Find where the given text appears and provide that cell's center as (X, Y) coordinate. 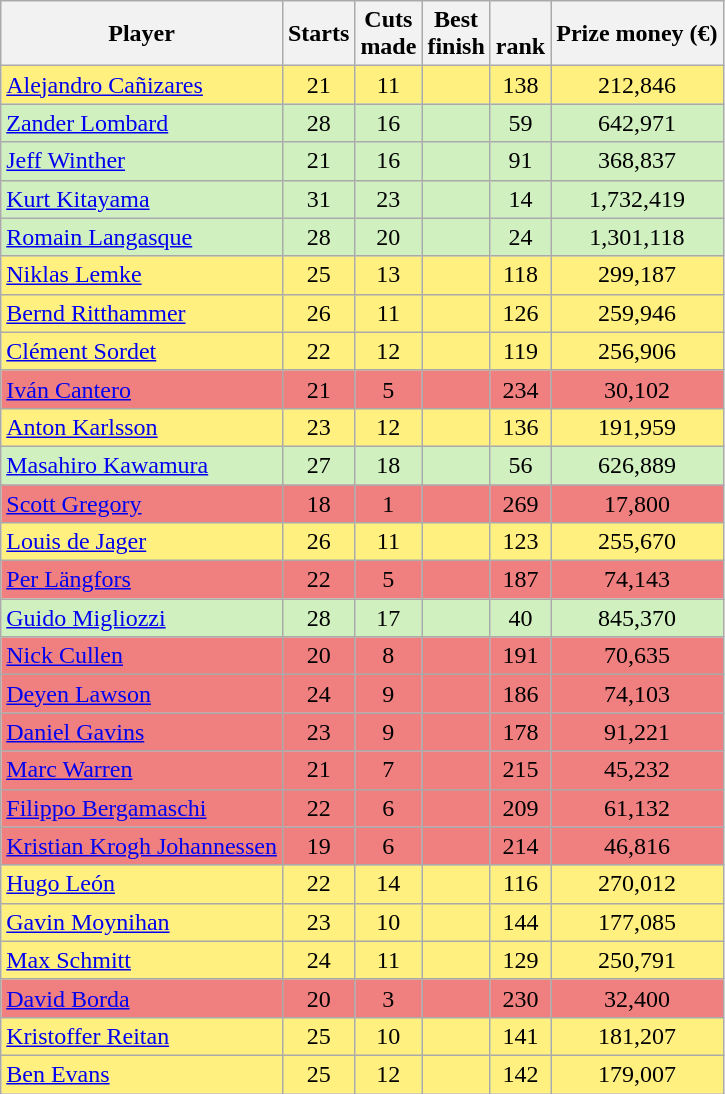
Iván Cantero (142, 389)
Kurt Kitayama (142, 199)
Scott Gregory (142, 503)
234 (520, 389)
Bernd Ritthammer (142, 313)
214 (520, 846)
123 (520, 542)
17 (388, 618)
32,400 (637, 998)
3 (388, 998)
Starts (318, 34)
Hugo León (142, 884)
74,143 (637, 580)
30,102 (637, 389)
19 (318, 846)
368,837 (637, 161)
31 (318, 199)
13 (388, 275)
Prize money (€) (637, 34)
David Borda (142, 998)
Filippo Bergamaschi (142, 808)
186 (520, 694)
259,946 (637, 313)
215 (520, 770)
118 (520, 275)
142 (520, 1074)
845,370 (637, 618)
181,207 (637, 1036)
70,635 (637, 656)
255,670 (637, 542)
256,906 (637, 351)
27 (318, 465)
46,816 (637, 846)
177,085 (637, 922)
Nick Cullen (142, 656)
191 (520, 656)
269 (520, 503)
40 (520, 618)
136 (520, 427)
141 (520, 1036)
Player (142, 34)
187 (520, 580)
178 (520, 732)
126 (520, 313)
59 (520, 123)
Daniel Gavins (142, 732)
7 (388, 770)
138 (520, 85)
129 (520, 960)
Cutsmade (388, 34)
Kristian Krogh Johannessen (142, 846)
116 (520, 884)
56 (520, 465)
Per Längfors (142, 580)
Zander Lombard (142, 123)
61,132 (637, 808)
Jeff Winther (142, 161)
Louis de Jager (142, 542)
Romain Langasque (142, 237)
230 (520, 998)
299,187 (637, 275)
Max Schmitt (142, 960)
191,959 (637, 427)
1,732,419 (637, 199)
45,232 (637, 770)
17,800 (637, 503)
179,007 (637, 1074)
626,889 (637, 465)
Gavin Moynihan (142, 922)
Alejandro Cañizares (142, 85)
Clément Sordet (142, 351)
642,971 (637, 123)
91 (520, 161)
Ben Evans (142, 1074)
Anton Karlsson (142, 427)
209 (520, 808)
1,301,118 (637, 237)
119 (520, 351)
212,846 (637, 85)
250,791 (637, 960)
270,012 (637, 884)
Masahiro Kawamura (142, 465)
Deyen Lawson (142, 694)
Niklas Lemke (142, 275)
Bestfinish (456, 34)
Marc Warren (142, 770)
74,103 (637, 694)
Guido Migliozzi (142, 618)
1 (388, 503)
8 (388, 656)
rank (520, 34)
Kristoffer Reitan (142, 1036)
144 (520, 922)
91,221 (637, 732)
